Return [X, Y] of the center of cell containing provided text 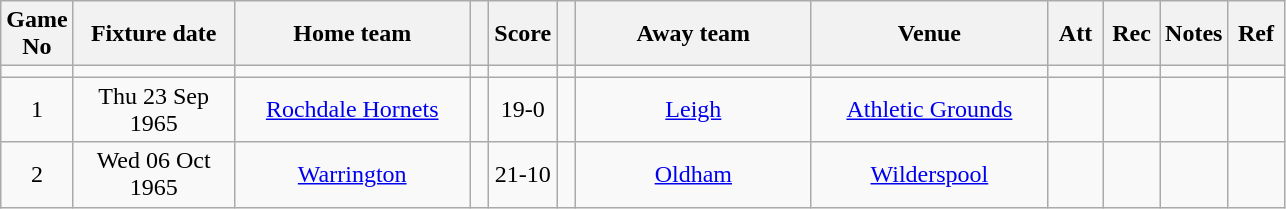
Rochdale Hornets [352, 110]
2 [37, 174]
Oldham [693, 174]
1 [37, 110]
Venue [929, 34]
Wed 06 Oct 1965 [154, 174]
Thu 23 Sep 1965 [154, 110]
Notes [1194, 34]
21-10 [523, 174]
Home team [352, 34]
Att [1075, 34]
Wilderspool [929, 174]
Game No [37, 34]
Away team [693, 34]
Rec [1132, 34]
Score [523, 34]
19-0 [523, 110]
Warrington [352, 174]
Fixture date [154, 34]
Ref [1256, 34]
Leigh [693, 110]
Athletic Grounds [929, 110]
